Return the (x, y) coordinate for the center point of the cell that contains the specified text.  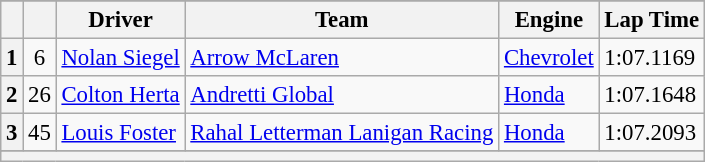
6 (40, 58)
Chevrolet (549, 58)
1:07.2093 (652, 133)
Colton Herta (120, 95)
Nolan Siegel (120, 58)
Rahal Letterman Lanigan Racing (342, 133)
45 (40, 133)
Engine (549, 20)
1 (12, 58)
Driver (120, 20)
Arrow McLaren (342, 58)
Louis Foster (120, 133)
1:07.1648 (652, 95)
1:07.1169 (652, 58)
2 (12, 95)
Andretti Global (342, 95)
Lap Time (652, 20)
3 (12, 133)
Team (342, 20)
26 (40, 95)
